Capture the cell that displays the provided text and extract its [x, y] central coordinate. 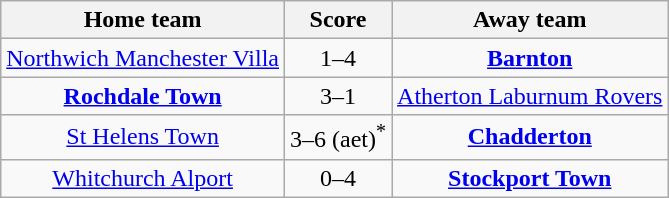
Stockport Town [530, 178]
0–4 [338, 178]
Away team [530, 20]
Barnton [530, 58]
3–1 [338, 96]
St Helens Town [143, 138]
1–4 [338, 58]
Chadderton [530, 138]
Rochdale Town [143, 96]
Whitchurch Alport [143, 178]
3–6 (aet)* [338, 138]
Atherton Laburnum Rovers [530, 96]
Home team [143, 20]
Score [338, 20]
Northwich Manchester Villa [143, 58]
